Determine the [x, y] coordinate at the center of the cell enclosing the given text.  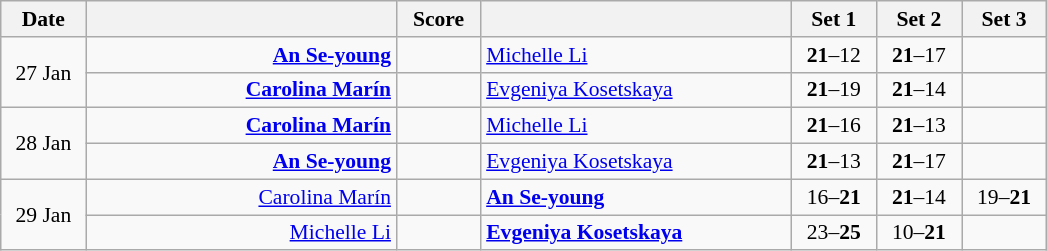
21–19 [834, 90]
28 Jan [44, 144]
21–16 [834, 126]
Date [44, 19]
Set 2 [918, 19]
21–12 [834, 55]
Set 1 [834, 19]
23–25 [834, 233]
16–21 [834, 197]
Set 3 [1004, 19]
29 Jan [44, 214]
19–21 [1004, 197]
27 Jan [44, 72]
Score [438, 19]
10–21 [918, 233]
